Pinpoint the cell where the given text exists, returning its (X, Y) midpoint coordinate. 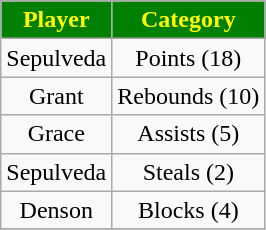
Rebounds (10) (188, 96)
Grant (56, 96)
Player (56, 20)
Denson (56, 210)
Assists (5) (188, 134)
Steals (2) (188, 172)
Points (18) (188, 58)
Grace (56, 134)
Category (188, 20)
Blocks (4) (188, 210)
